Identify which cell holds the provided text, then report its (X, Y) central coordinate. 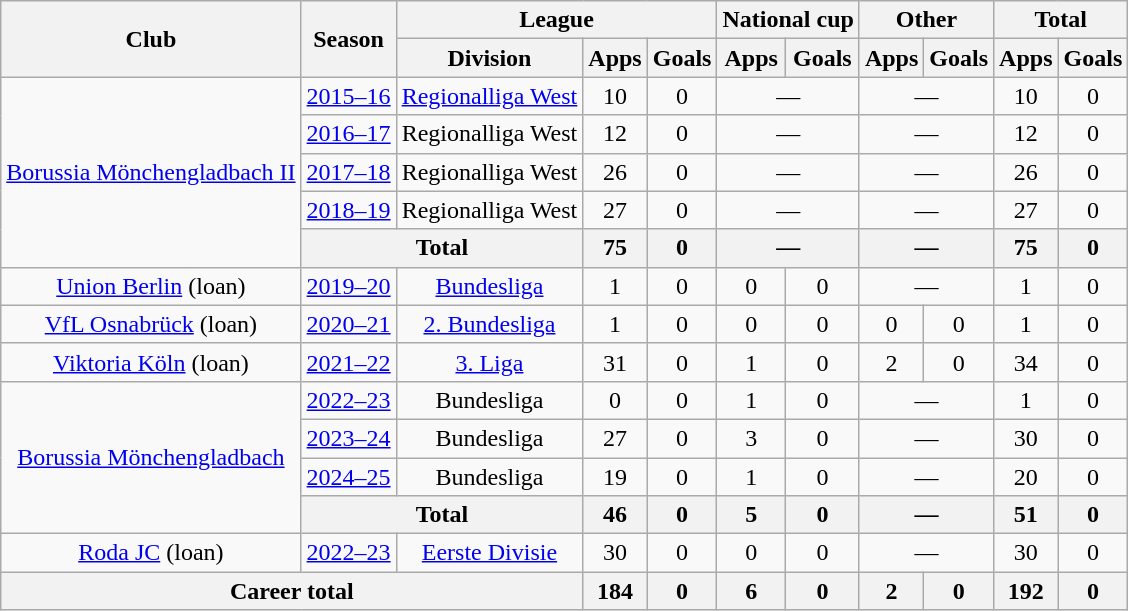
192 (1026, 591)
League (556, 20)
Career total (292, 591)
2024–25 (348, 477)
Division (490, 58)
2021–22 (348, 362)
VfL Osnabrück (loan) (151, 324)
2. Bundesliga (490, 324)
2019–20 (348, 286)
Club (151, 39)
Borussia Mönchengladbach II (151, 172)
3. Liga (490, 362)
3 (751, 438)
2016–17 (348, 134)
Union Berlin (loan) (151, 286)
2020–21 (348, 324)
5 (751, 515)
20 (1026, 477)
Season (348, 39)
Other (926, 20)
2017–18 (348, 172)
184 (615, 591)
46 (615, 515)
31 (615, 362)
51 (1026, 515)
34 (1026, 362)
National cup (788, 20)
Borussia Mönchengladbach (151, 457)
2015–16 (348, 96)
Viktoria Köln (loan) (151, 362)
Eerste Divisie (490, 553)
19 (615, 477)
2023–24 (348, 438)
6 (751, 591)
Roda JC (loan) (151, 553)
2018–19 (348, 210)
